Scan for the cell matching the given text and deliver its (X, Y) coordinate at center. 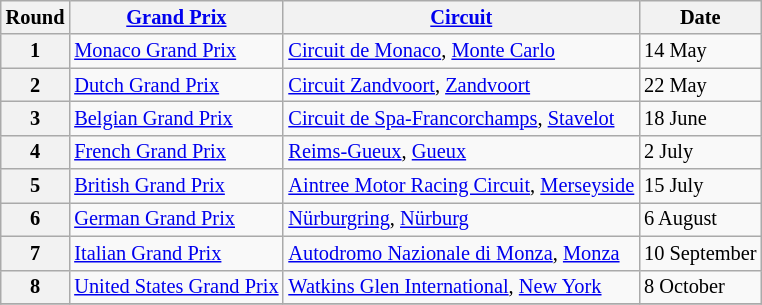
Belgian Grand Prix (176, 118)
6 (36, 219)
Autodromo Nazionale di Monza, Monza (461, 253)
Italian Grand Prix (176, 253)
Dutch Grand Prix (176, 85)
10 September (700, 253)
Grand Prix (176, 17)
Monaco Grand Prix (176, 51)
Reims-Gueux, Gueux (461, 152)
Nürburgring, Nürburg (461, 219)
8 (36, 287)
United States Grand Prix (176, 287)
14 May (700, 51)
British Grand Prix (176, 186)
Date (700, 17)
18 June (700, 118)
5 (36, 186)
German Grand Prix (176, 219)
Aintree Motor Racing Circuit, Merseyside (461, 186)
4 (36, 152)
Watkins Glen International, New York (461, 287)
3 (36, 118)
Circuit (461, 17)
22 May (700, 85)
2 July (700, 152)
Circuit de Monaco, Monte Carlo (461, 51)
Circuit Zandvoort, Zandvoort (461, 85)
15 July (700, 186)
8 October (700, 287)
Round (36, 17)
7 (36, 253)
2 (36, 85)
6 August (700, 219)
1 (36, 51)
French Grand Prix (176, 152)
Circuit de Spa-Francorchamps, Stavelot (461, 118)
